Detect which cell encompasses the target text, then output its [x, y] center coordinate. 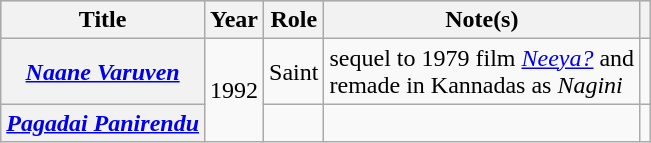
Pagadai Panirendu [103, 123]
Title [103, 20]
Naane Varuven [103, 72]
sequel to 1979 film Neeya? and remade in Kannadas as Nagini [482, 72]
Saint [294, 72]
Note(s) [482, 20]
1992 [234, 90]
Year [234, 20]
Role [294, 20]
